Return the [x, y] coordinate for the center point of the cell that contains the specified text.  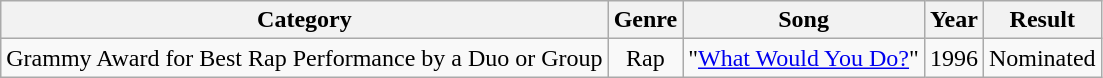
Genre [646, 20]
Song [804, 20]
Nominated [1042, 58]
Category [304, 20]
Rap [646, 58]
Year [954, 20]
Grammy Award for Best Rap Performance by a Duo or Group [304, 58]
1996 [954, 58]
"What Would You Do?" [804, 58]
Result [1042, 20]
